For the text-containing cell, return its midpoint in [x, y] coordinate format. 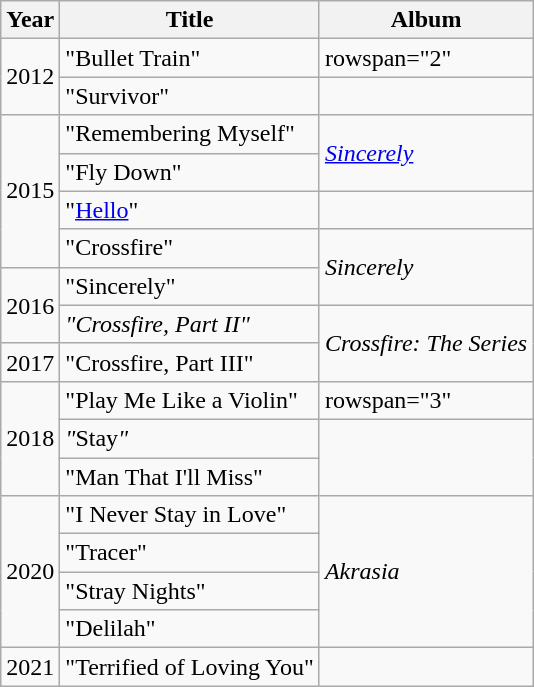
2017 [30, 362]
"Crossfire, Part II" [190, 324]
"Fly Down" [190, 172]
2018 [30, 438]
"Stay" [190, 438]
"Crossfire, Part III" [190, 362]
rowspan="2" [426, 58]
Album [426, 20]
"Tracer" [190, 553]
Akrasia [426, 572]
"Terrified of Loving You" [190, 667]
"Delilah" [190, 629]
rowspan="3" [426, 400]
2021 [30, 667]
"Remembering Myself" [190, 134]
2020 [30, 572]
2016 [30, 305]
Title [190, 20]
"Play Me Like a Violin" [190, 400]
"Bullet Train" [190, 58]
2015 [30, 191]
"Stray Nights" [190, 591]
"Hello" [190, 210]
"I Never Stay in Love" [190, 515]
Crossfire: The Series [426, 343]
2012 [30, 77]
"Man That I'll Miss" [190, 477]
Year [30, 20]
"Survivor" [190, 96]
"Sincerely" [190, 286]
"Crossfire" [190, 248]
